Provide the [x, y] coordinate of the cell's center where the given text is located.  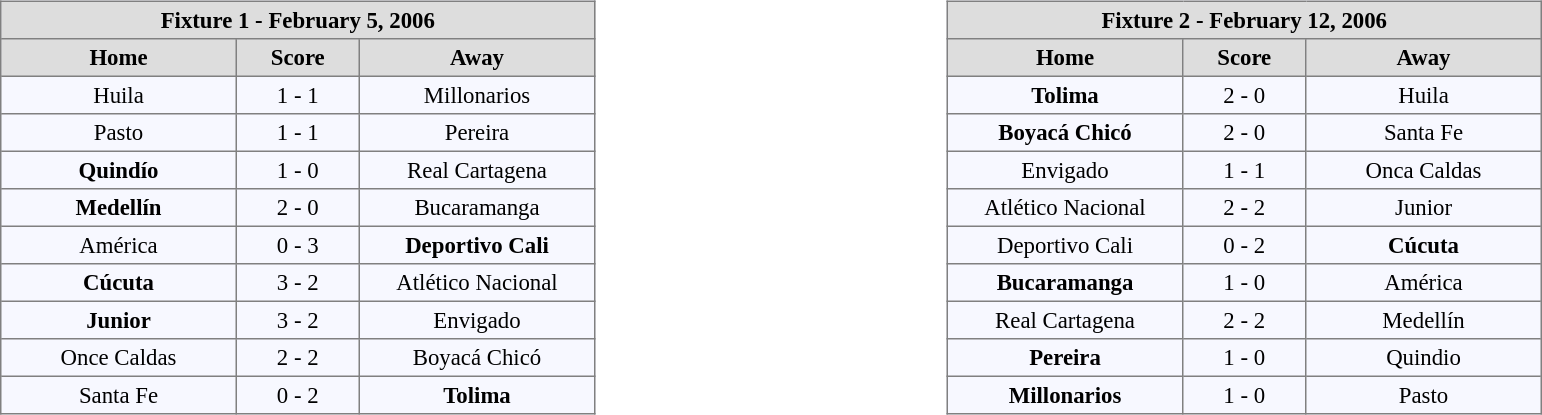
Onca Caldas [1424, 170]
Quindío [119, 170]
Fixture 1 - February 5, 2006 [298, 20]
0 - 3 [298, 245]
Fixture 2 - February 12, 2006 [1244, 20]
Quindio [1424, 358]
Once Caldas [119, 358]
